Provide the [x, y] coordinate of the cell's center where the given text is located.  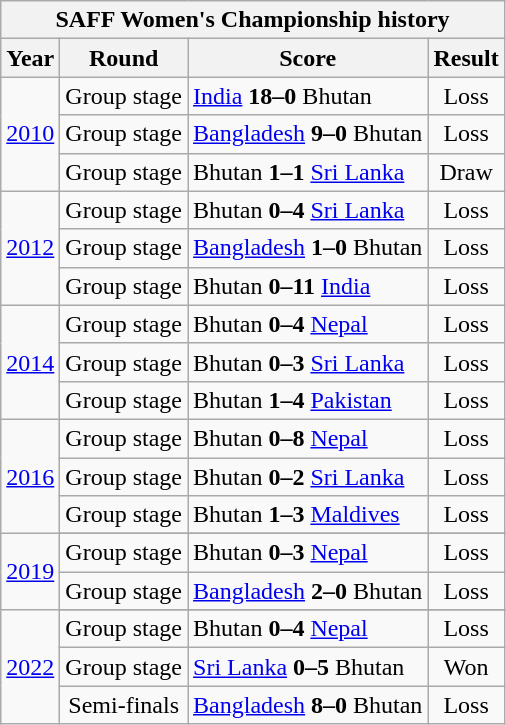
Bhutan 0–8 Nepal [308, 438]
2016 [30, 476]
Bhutan 1–1 Sri Lanka [308, 172]
Bhutan 0–3 Nepal [308, 553]
India 18–0 Bhutan [308, 96]
Bhutan 0–2 Sri Lanka [308, 477]
Won [466, 667]
2022 [30, 667]
2010 [30, 134]
SAFF Women's Championship history [253, 20]
Bangladesh 1–0 Bhutan [308, 248]
2012 [30, 248]
Year [30, 58]
Semi-finals [124, 705]
Result [466, 58]
Draw [466, 172]
Bhutan 0–11 India [308, 286]
2019 [30, 572]
Sri Lanka 0–5 Bhutan [308, 667]
Bhutan 0–4 Sri Lanka [308, 210]
Bangladesh 9–0 Bhutan [308, 134]
Bhutan 1–3 Maldives [308, 515]
Score [308, 58]
Bangladesh 8–0 Bhutan [308, 705]
Round [124, 58]
Bhutan 0–3 Sri Lanka [308, 362]
2014 [30, 362]
Bangladesh 2–0 Bhutan [308, 591]
Bhutan 1–4 Pakistan [308, 400]
